Determine the [X, Y] coordinate at the center of the cell enclosing the given text.  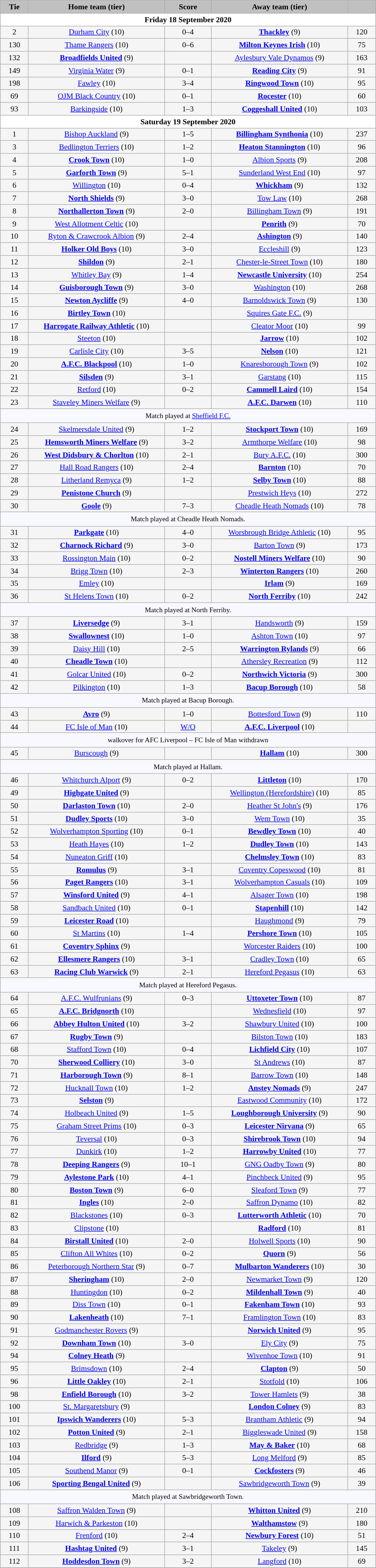
Nelson (10) [280, 351]
Barton Town (9) [280, 546]
3 [14, 147]
28 [14, 480]
Hereford Pegasus (10) [280, 972]
104 [14, 1458]
Godmanchester Rovers (9) [96, 1330]
Avro (9) [96, 714]
86 [14, 1267]
Biggleswade United (9) [280, 1433]
Knaresborough Town (9) [280, 364]
Goole (9) [96, 506]
Alsager Town (10) [280, 895]
Wolverhampton Sporting (10) [96, 831]
Milton Keynes Irish (10) [280, 45]
14 [14, 288]
Whickham (9) [280, 186]
Cheadle Town (10) [96, 662]
74 [14, 1113]
Eastwood Community (10) [280, 1101]
Charnock Richard (9) [96, 546]
Hoddesdon Town (9) [96, 1562]
Washington (10) [280, 288]
Walthamstow (9) [280, 1523]
Shawbury United (10) [280, 1024]
Ilford (9) [96, 1458]
4 [14, 160]
272 [362, 493]
Coventry Copeswood (10) [280, 870]
3–5 [188, 351]
Match played at Hereford Pegasus. [188, 985]
71 [14, 1075]
Holbeach United (9) [96, 1113]
Worcester Raiders (10) [280, 946]
Irlam (9) [280, 584]
Stotfold (10) [280, 1381]
37 [14, 623]
Hallam (10) [280, 753]
41 [14, 674]
West Didsbury & Chorlton (10) [96, 455]
Uttoxeter Town (10) [280, 999]
Radford (10) [280, 1228]
Cockfosters (9) [280, 1471]
Virginia Water (9) [96, 71]
44 [14, 727]
Squires Gate F.C. (9) [280, 313]
Hemsworth Miners Welfare (9) [96, 442]
Ryton & Crawcrook Albion (9) [96, 236]
Tower Hamlets (9) [280, 1394]
Swallownest (10) [96, 636]
Darlaston Town (10) [96, 806]
A.F.C. Liverpool (10) [280, 727]
55 [14, 870]
84 [14, 1241]
Pinchbeck United (9) [280, 1177]
Thame Rangers (10) [96, 45]
2 [14, 32]
Birtley Town (10) [96, 313]
London Colney (9) [280, 1407]
Long Melford (9) [280, 1458]
Brigg Town (10) [96, 571]
Willington (10) [96, 186]
191 [362, 211]
Dudley Sports (10) [96, 819]
158 [362, 1433]
Huntingdon (10) [96, 1292]
North Ferriby (10) [280, 596]
31 [14, 533]
Staveley Miners Welfare (9) [96, 403]
176 [362, 806]
Birstall United (10) [96, 1241]
Newbury Forest (10) [280, 1536]
Colney Heath (9) [96, 1356]
Litherland Remyca (9) [96, 480]
North Shields (9) [96, 198]
154 [362, 390]
Boston Town (9) [96, 1190]
Prestwich Heys (10) [280, 493]
Saffron Walden Town (9) [96, 1510]
Whitton United (9) [280, 1510]
Billingham Synthonia (10) [280, 134]
Wellington (Herefordshire) (10) [280, 793]
121 [362, 351]
Athersley Recreation (9) [280, 662]
Sawbridgeworth Town (9) [280, 1483]
Match played at North Ferriby. [188, 610]
Tow Law (10) [280, 198]
Silsden (9) [96, 377]
Penistone Church (9) [96, 493]
Northwich Victoria (9) [280, 674]
34 [14, 571]
21 [14, 377]
43 [14, 714]
145 [362, 1549]
Langford (10) [280, 1562]
Mulbarton Wanderers (10) [280, 1267]
Harrogate Railway Athletic (10) [96, 326]
123 [362, 249]
Stapenhill (10) [280, 908]
62 [14, 959]
67 [14, 1037]
Coventry Sphinx (9) [96, 946]
7 [14, 198]
45 [14, 753]
Thackley (9) [280, 32]
Whitchurch Alport (9) [96, 780]
52 [14, 831]
Framlington Town (10) [280, 1318]
Aylesbury Vale Dynamos (9) [280, 58]
33 [14, 558]
Holwell Sports (10) [280, 1241]
Sunderland West End (10) [280, 173]
Hashtag United (9) [96, 1549]
Armthorpe Welfare (10) [280, 442]
2–5 [188, 649]
Norwich United (9) [280, 1330]
Match played at Sheffield F.C. [188, 416]
13 [14, 275]
Handsworth (9) [280, 623]
19 [14, 351]
W/O [188, 727]
12 [14, 262]
Liversedge (9) [96, 623]
Stockport Town (10) [280, 429]
Clipstone (10) [96, 1228]
Newmarket Town (9) [280, 1279]
54 [14, 857]
May & Baker (10) [280, 1445]
Cheadle Heath Nomads (10) [280, 506]
237 [362, 134]
Leicester Nirvana (9) [280, 1126]
24 [14, 429]
Mildenhall Town (9) [280, 1292]
GNG Oadby Town (9) [280, 1165]
Match played at Bacup Borough. [188, 701]
Barrow Town (10) [280, 1075]
242 [362, 596]
Home team (tier) [96, 7]
A.F.C. Darwen (10) [280, 403]
Barnoldswick Town (9) [280, 301]
Stafford Town (10) [96, 1050]
53 [14, 844]
Harwich & Parkeston (10) [96, 1523]
Deeping Rangers (9) [96, 1165]
A.F.C. Blackpool (10) [96, 364]
3–4 [188, 83]
Brimsdown (10) [96, 1369]
92 [14, 1343]
Durham City (10) [96, 32]
Potton United (9) [96, 1433]
5–1 [188, 173]
Romulus (9) [96, 870]
Ely City (9) [280, 1343]
Blackstones (10) [96, 1215]
Bacup Borough (10) [280, 687]
210 [362, 1510]
Nuneaton Griff (10) [96, 857]
Rocester (10) [280, 96]
27 [14, 467]
16 [14, 313]
173 [362, 546]
Peterborough Northern Star (9) [96, 1267]
Heaton Stannington (10) [280, 147]
61 [14, 946]
111 [14, 1549]
9 [14, 224]
59 [14, 921]
Match played at Hallam. [188, 767]
Clapton (9) [280, 1369]
10 [14, 236]
Fakenham Town (10) [280, 1305]
Bishop Auckland (9) [96, 134]
72 [14, 1088]
Lichfield City (10) [280, 1050]
2–3 [188, 571]
1 [14, 134]
172 [362, 1101]
Bury A.F.C. (10) [280, 455]
Rossington Main (10) [96, 558]
260 [362, 571]
Rugby Town (9) [96, 1037]
183 [362, 1037]
Shirebrook Town (10) [280, 1139]
208 [362, 160]
8–1 [188, 1075]
Newcastle University (10) [280, 275]
8 [14, 211]
159 [362, 623]
Ellesmere Rangers (10) [96, 959]
Match played at Cheadle Heath Nomads. [188, 519]
163 [362, 58]
10–1 [188, 1165]
Away team (tier) [280, 7]
49 [14, 793]
Albion Sports (9) [280, 160]
Heath Hayes (10) [96, 844]
Emley (10) [96, 584]
OJM Black Country (10) [96, 96]
18 [14, 339]
Cradley Town (10) [280, 959]
Heather St John's (9) [280, 806]
Enfield Borough (10) [96, 1394]
Ashington (9) [280, 236]
Steeton (10) [96, 339]
Pershore Town (10) [280, 934]
Bewdley Town (10) [280, 831]
254 [362, 275]
89 [14, 1305]
Ipswich Wanderers (10) [96, 1420]
walkover for AFC Liverpool – FC Isle of Man withdrawn [188, 740]
5 [14, 173]
Guisborough Town (9) [96, 288]
A.F.C. Wulfrunians (9) [96, 999]
115 [362, 377]
Fawley (10) [96, 83]
Worsbrough Bridge Athletic (10) [280, 533]
25 [14, 442]
Northallerton Town (9) [96, 211]
11 [14, 249]
57 [14, 895]
Dunkirk (10) [96, 1152]
Holker Old Boys (10) [96, 249]
Little Oakley (10) [96, 1381]
Hall Road Rangers (10) [96, 467]
7–1 [188, 1318]
Pilkington (10) [96, 687]
Score [188, 7]
Garstang (10) [280, 377]
Diss Town (10) [96, 1305]
Garforth Town (9) [96, 173]
107 [362, 1050]
Wednesfield (10) [280, 1011]
Billingham Town (9) [280, 211]
7–3 [188, 506]
32 [14, 546]
Saturday 19 September 2020 [188, 122]
108 [14, 1510]
Selby Town (10) [280, 480]
Cammell Laird (10) [280, 390]
15 [14, 301]
17 [14, 326]
Paget Rangers (10) [96, 882]
0–7 [188, 1267]
26 [14, 455]
St. Margaretsbury (9) [96, 1407]
Abbey Hulton United (10) [96, 1024]
148 [362, 1075]
0–6 [188, 45]
Graham Street Prims (10) [96, 1126]
Littleton (10) [280, 780]
Bilston Town (10) [280, 1037]
99 [362, 326]
Loughborough University (9) [280, 1113]
Ingles (10) [96, 1203]
Chester-le-Street Town (10) [280, 262]
Lutterworth Athletic (10) [280, 1215]
Burscough (9) [96, 753]
140 [362, 236]
Hucknall Town (10) [96, 1088]
Carlisle City (10) [96, 351]
101 [14, 1420]
36 [14, 596]
Anstey Nomads (9) [280, 1088]
Friday 18 September 2020 [188, 20]
Wolverhampton Casuals (10) [280, 882]
Brantham Athletic (9) [280, 1420]
142 [362, 908]
Wivenhoe Town (10) [280, 1356]
29 [14, 493]
Downham Town (10) [96, 1343]
170 [362, 780]
A.F.C. Bridgnorth (10) [96, 1011]
Harrowby United (10) [280, 1152]
76 [14, 1139]
20 [14, 364]
Sandbach United (10) [96, 908]
St Andrews (10) [280, 1063]
Parkgate (10) [96, 533]
Barnton (10) [280, 467]
Bedlington Terriers (10) [96, 147]
Coggeshall United (10) [280, 109]
Quorn (9) [280, 1254]
64 [14, 999]
Aylestone Park (10) [96, 1177]
Barkingside (10) [96, 109]
143 [362, 844]
Selston (9) [96, 1101]
22 [14, 390]
West Allotment Celtic (10) [96, 224]
Racing Club Warwick (9) [96, 972]
Penrith (9) [280, 224]
Leicester Road (10) [96, 921]
Frenford (10) [96, 1536]
Whitley Bay (9) [96, 275]
Haughmond (9) [280, 921]
Golcar United (10) [96, 674]
Eccleshill (9) [280, 249]
247 [362, 1088]
Chelmsley Town (10) [280, 857]
Sheringham (10) [96, 1279]
St Helens Town (10) [96, 596]
Wem Town (10) [280, 819]
23 [14, 403]
Newton Aycliffe (9) [96, 301]
Saffron Dynamo (10) [280, 1203]
Teversal (10) [96, 1139]
Match played at Sawbridgeworth Town. [188, 1497]
Broadfields United (9) [96, 58]
Ringwood Town (10) [280, 83]
73 [14, 1101]
Clifton All Whites (10) [96, 1254]
St Martins (10) [96, 934]
Sherwood Colliery (10) [96, 1063]
Winterton Rangers (10) [280, 571]
Southend Manor (9) [96, 1471]
Reading City (9) [280, 71]
Sporting Bengal United (9) [96, 1483]
Highgate United (9) [96, 793]
Retford (10) [96, 390]
FC Isle of Man (10) [96, 727]
Sleaford Town (9) [280, 1190]
Shildon (9) [96, 262]
Crook Town (10) [96, 160]
Winsford United (9) [96, 895]
Bottesford Town (9) [280, 714]
Tie [14, 7]
6–0 [188, 1190]
Nostell Miners Welfare (10) [280, 558]
Dudley Town (10) [280, 844]
Jarrow (10) [280, 339]
Daisy Hill (10) [96, 649]
149 [14, 71]
Ashton Town (10) [280, 636]
Cleator Moor (10) [280, 326]
Harborough Town (9) [96, 1075]
6 [14, 186]
Lakenheath (10) [96, 1318]
Skelmersdale United (9) [96, 429]
42 [14, 687]
Warrington Rylands (9) [280, 649]
Redbridge (9) [96, 1445]
Takeley (9) [280, 1549]
